Return the (X, Y) coordinate for the center point of the cell that contains the specified text.  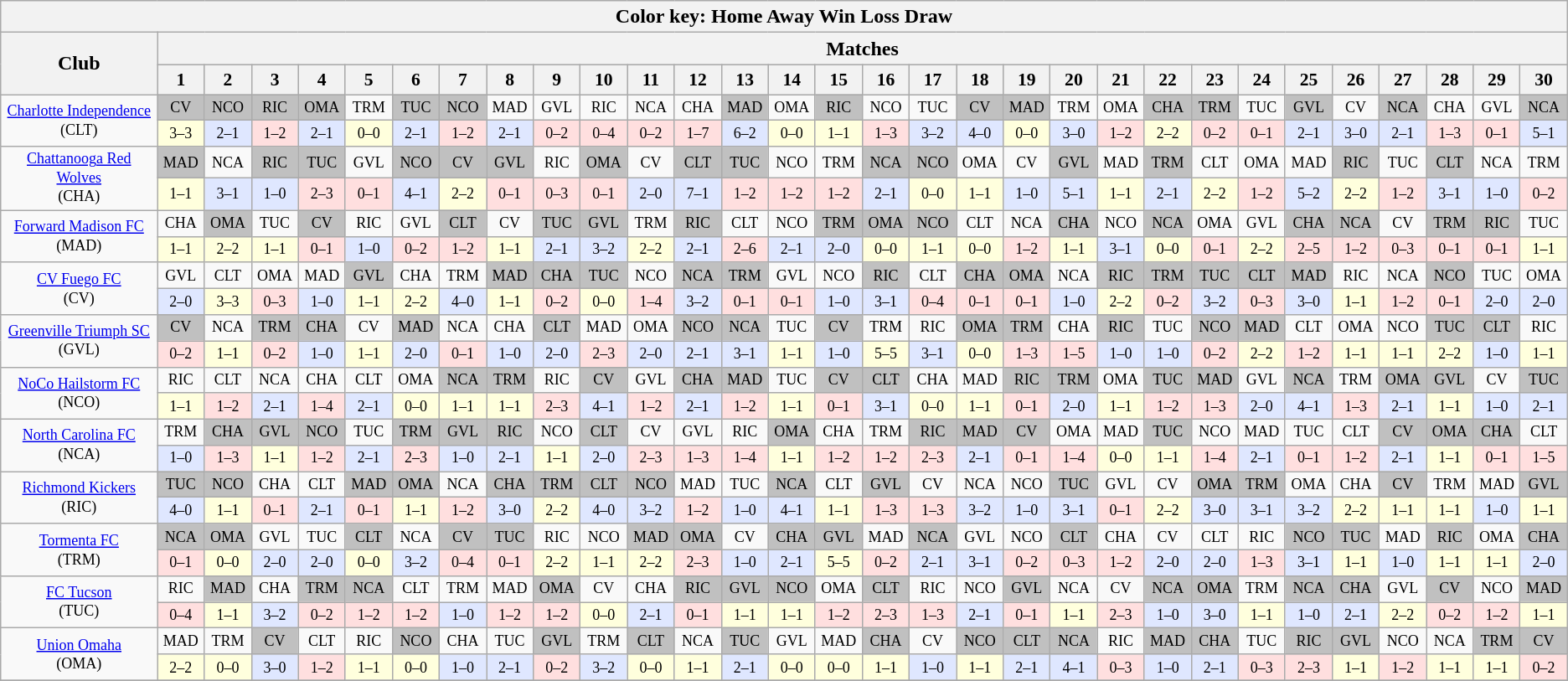
26 (1356, 80)
2–6 (745, 250)
30 (1544, 80)
7–1 (698, 194)
6 (415, 80)
28 (1450, 80)
13 (745, 80)
2 (228, 80)
7 (462, 80)
12 (698, 80)
22 (1168, 80)
Forward Madison FC(MAD) (79, 236)
24 (1261, 80)
Matches (863, 49)
North Carolina FC(NCA) (79, 445)
19 (1027, 80)
10 (604, 80)
16 (885, 80)
27 (1403, 80)
5 (369, 80)
FC Tucson(TUC) (79, 601)
6–2 (745, 134)
3 (275, 80)
Tormenta FC(TRM) (79, 549)
Richmond Kickers(RIC) (79, 498)
Union Omaha(OMA) (79, 654)
4 (322, 80)
Color key: Home Away Win Loss Draw (784, 17)
9 (557, 80)
1–7 (698, 134)
14 (792, 80)
29 (1497, 80)
Charlotte Independence(CLT) (79, 120)
17 (933, 80)
Greenville Triumph SC(GVL) (79, 341)
1 (181, 80)
NoCo Hailstorm FC(NCO) (79, 393)
18 (980, 80)
Club (79, 64)
8 (510, 80)
Chattanooga Red Wolves(CHA) (79, 178)
20 (1074, 80)
CV Fuego FC(CV) (79, 288)
11 (651, 80)
23 (1215, 80)
2–5 (1308, 250)
21 (1121, 80)
25 (1308, 80)
5–2 (1308, 194)
15 (838, 80)
